Determine the [x, y] coordinate at the center of the cell enclosing the given text.  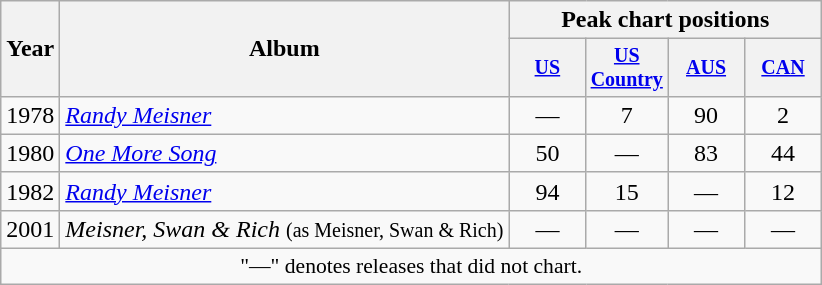
83 [706, 153]
1982 [30, 191]
Year [30, 49]
50 [548, 153]
Peak chart positions [666, 20]
2 [784, 115]
CAN [784, 68]
Album [284, 49]
44 [784, 153]
7 [627, 115]
2001 [30, 229]
"—" denotes releases that did not chart. [412, 267]
15 [627, 191]
US Country [627, 68]
94 [548, 191]
US [548, 68]
1978 [30, 115]
1980 [30, 153]
90 [706, 115]
One More Song [284, 153]
AUS [706, 68]
12 [784, 191]
Meisner, Swan & Rich (as Meisner, Swan & Rich) [284, 229]
